Locate the cell with the specified text and output its (X, Y) center coordinate. 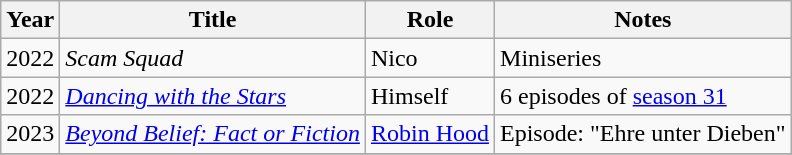
Robin Hood (430, 134)
6 episodes of season 31 (644, 96)
Scam Squad (213, 58)
Notes (644, 20)
Title (213, 20)
Role (430, 20)
Beyond Belief: Fact or Fiction (213, 134)
2023 (30, 134)
Miniseries (644, 58)
Dancing with the Stars (213, 96)
Nico (430, 58)
Himself (430, 96)
Episode: "Ehre unter Dieben" (644, 134)
Year (30, 20)
